Pinpoint the cell where the given text exists, returning its [x, y] midpoint coordinate. 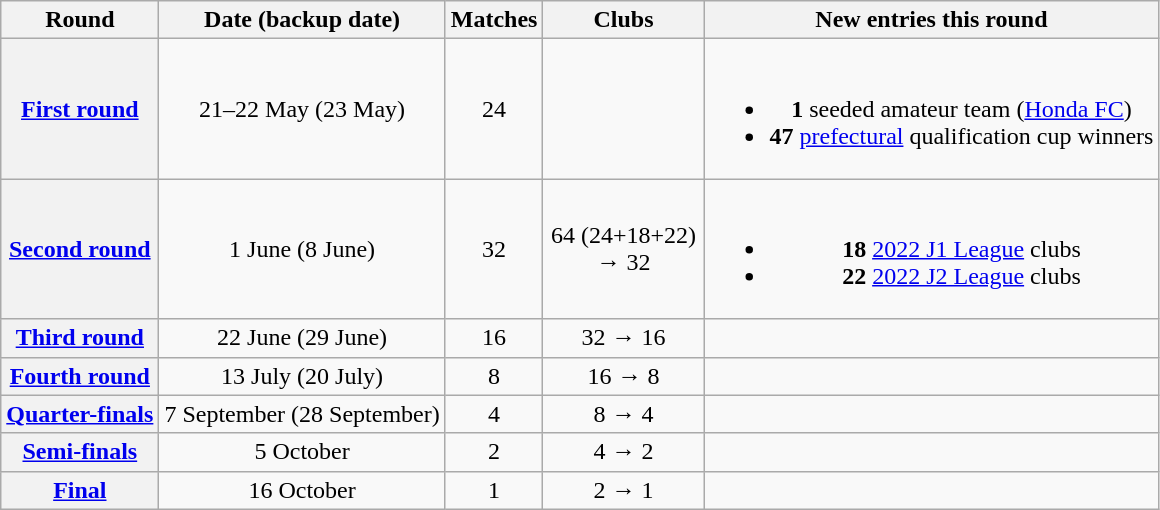
32 → 16 [624, 338]
16 October [302, 490]
Round [80, 20]
24 [494, 109]
1 [494, 490]
4 → 2 [624, 452]
Date (backup date) [302, 20]
32 [494, 249]
2 → 1 [624, 490]
64 (24+18+22) → 32 [624, 249]
Quarter-finals [80, 414]
Matches [494, 20]
16 → 8 [624, 376]
Second round [80, 249]
1 seeded amateur team (Honda FC)47 prefectural qualification cup winners [932, 109]
Final [80, 490]
First round [80, 109]
Fourth round [80, 376]
1 June (8 June) [302, 249]
18 2022 J1 League clubs22 2022 J2 League clubs [932, 249]
5 October [302, 452]
4 [494, 414]
8 → 4 [624, 414]
Clubs [624, 20]
21–22 May (23 May) [302, 109]
Semi-finals [80, 452]
22 June (29 June) [302, 338]
13 July (20 July) [302, 376]
2 [494, 452]
16 [494, 338]
New entries this round [932, 20]
7 September (28 September) [302, 414]
8 [494, 376]
Third round [80, 338]
